Capture the cell that displays the provided text and extract its [x, y] central coordinate. 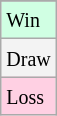
Draw [28, 58]
Loss [28, 96]
Win [28, 20]
